Extract the (x, y) coordinate from the center of the cell holding the provided text.  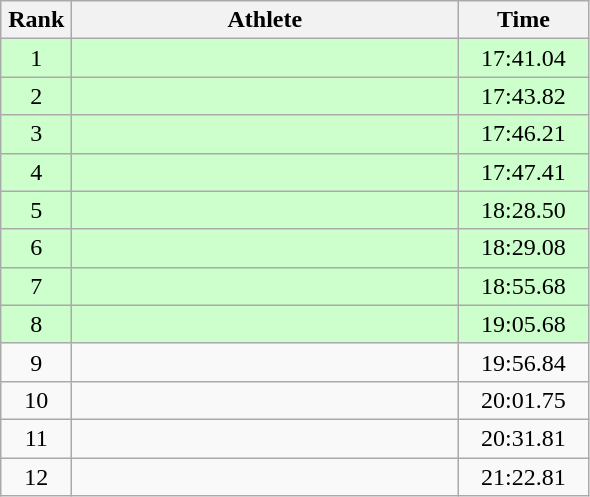
10 (36, 400)
20:31.81 (524, 438)
17:43.82 (524, 96)
9 (36, 362)
17:41.04 (524, 58)
Time (524, 20)
Athlete (265, 20)
6 (36, 248)
Rank (36, 20)
20:01.75 (524, 400)
1 (36, 58)
4 (36, 172)
5 (36, 210)
17:46.21 (524, 134)
18:29.08 (524, 248)
18:28.50 (524, 210)
12 (36, 477)
19:56.84 (524, 362)
17:47.41 (524, 172)
11 (36, 438)
19:05.68 (524, 324)
8 (36, 324)
3 (36, 134)
2 (36, 96)
18:55.68 (524, 286)
21:22.81 (524, 477)
7 (36, 286)
